Return (x, y) of the center of cell containing provided text 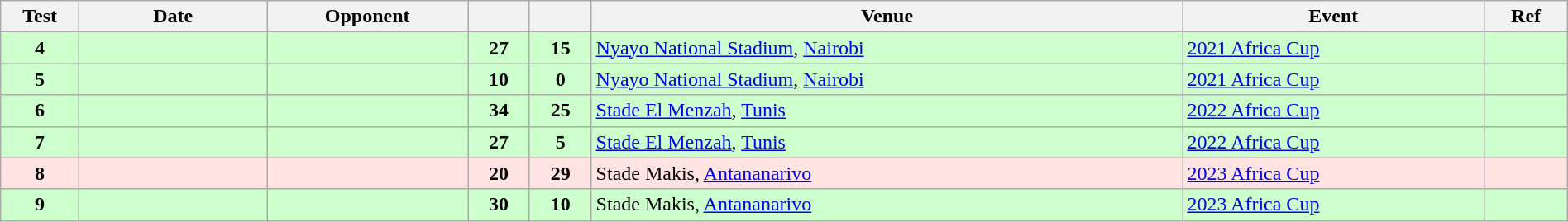
9 (40, 205)
6 (40, 111)
34 (500, 111)
29 (561, 173)
Date (172, 17)
Ref (1526, 17)
Test (40, 17)
20 (500, 173)
30 (500, 205)
25 (561, 111)
0 (561, 79)
7 (40, 142)
Opponent (367, 17)
Event (1333, 17)
15 (561, 48)
8 (40, 173)
Venue (887, 17)
4 (40, 48)
